Pinpoint the cell where the given text exists, returning its (X, Y) midpoint coordinate. 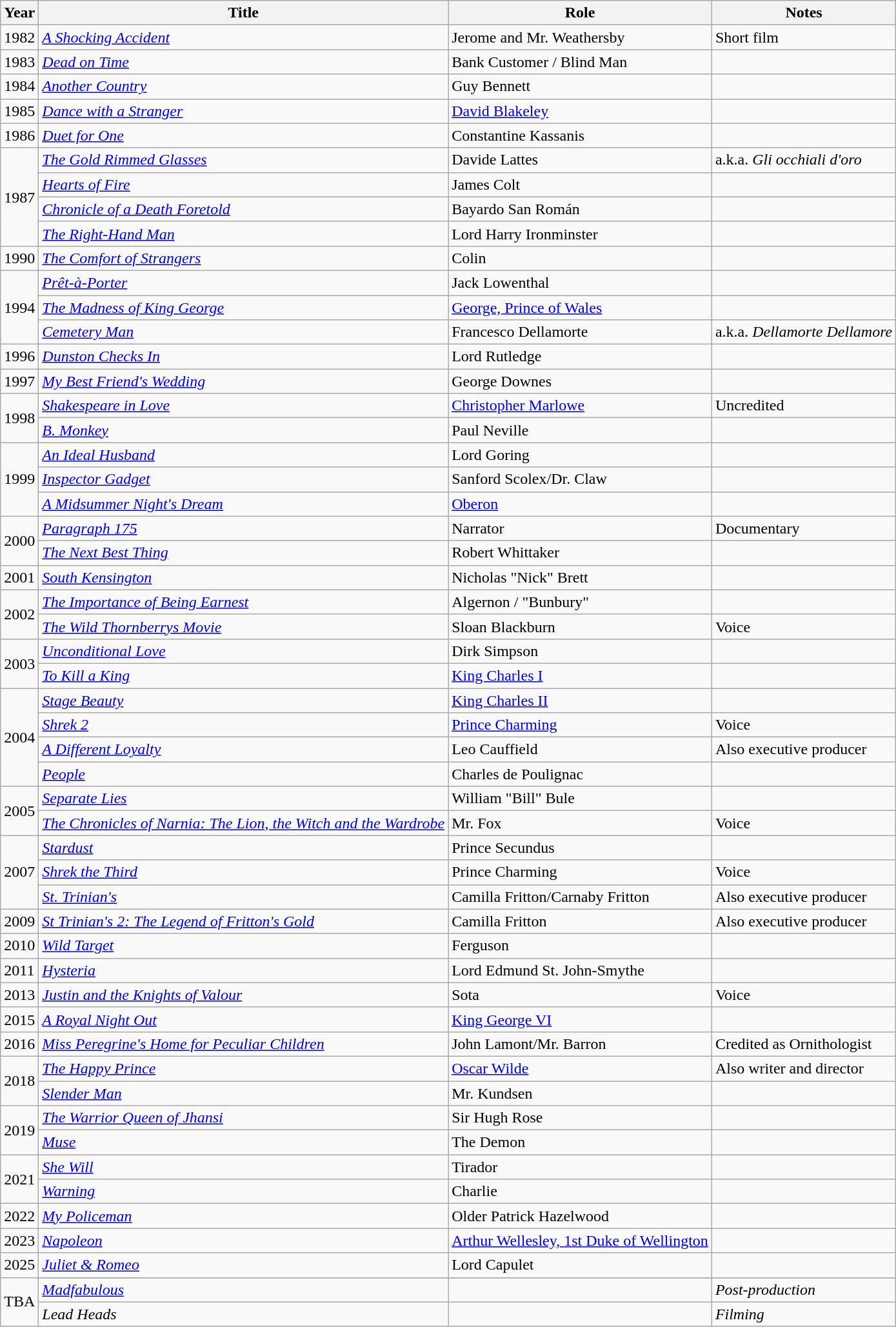
B. Monkey (244, 430)
A Different Loyalty (244, 750)
Paul Neville (581, 430)
The Right-Hand Man (244, 234)
Lord Capulet (581, 1265)
Lord Edmund St. John-Smythe (581, 970)
The Comfort of Strangers (244, 258)
2016 (19, 1044)
William "Bill" Bule (581, 799)
Inspector Gadget (244, 479)
1987 (19, 197)
The Next Best Thing (244, 553)
Mr. Kundsen (581, 1093)
The Importance of Being Earnest (244, 602)
2000 (19, 541)
Justin and the Knights of Valour (244, 995)
Shrek the Third (244, 872)
1983 (19, 62)
Camilla Fritton/Carnaby Fritton (581, 897)
Bank Customer / Blind Man (581, 62)
Lord Harry Ironminster (581, 234)
Hysteria (244, 970)
Hearts of Fire (244, 185)
The Happy Prince (244, 1068)
The Warrior Queen of Jhansi (244, 1118)
Narrator (581, 528)
Dead on Time (244, 62)
St. Trinian's (244, 897)
Sanford Scolex/Dr. Claw (581, 479)
2007 (19, 872)
2003 (19, 663)
A Midsummer Night's Dream (244, 504)
Another Country (244, 86)
People (244, 774)
Constantine Kassanis (581, 135)
Prêt-à-Porter (244, 283)
South Kensington (244, 577)
Title (244, 13)
1986 (19, 135)
Tirador (581, 1167)
Stage Beauty (244, 700)
1994 (19, 307)
2001 (19, 577)
Muse (244, 1142)
Paragraph 175 (244, 528)
2013 (19, 995)
a.k.a. Gli occhiali d'oro (804, 160)
Chronicle of a Death Foretold (244, 209)
George, Prince of Wales (581, 308)
Wild Target (244, 946)
Prince Secundus (581, 848)
Role (581, 13)
Notes (804, 13)
Lead Heads (244, 1314)
James Colt (581, 185)
John Lamont/Mr. Barron (581, 1044)
Also writer and director (804, 1068)
Davide Lattes (581, 160)
Christopher Marlowe (581, 406)
King George VI (581, 1019)
My Best Friend's Wedding (244, 381)
Sir Hugh Rose (581, 1118)
Arthur Wellesley, 1st Duke of Wellington (581, 1241)
Mr. Fox (581, 823)
1997 (19, 381)
1990 (19, 258)
2009 (19, 921)
To Kill a King (244, 675)
Robert Whittaker (581, 553)
2022 (19, 1216)
George Downes (581, 381)
2005 (19, 811)
Miss Peregrine's Home for Peculiar Children (244, 1044)
King Charles II (581, 700)
The Demon (581, 1142)
Shakespeare in Love (244, 406)
2015 (19, 1019)
Dunston Checks In (244, 357)
Oberon (581, 504)
Filming (804, 1314)
1984 (19, 86)
1982 (19, 37)
Dance with a Stranger (244, 111)
David Blakeley (581, 111)
2021 (19, 1179)
Duet for One (244, 135)
Sloan Blackburn (581, 626)
Juliet & Romeo (244, 1265)
Jack Lowenthal (581, 283)
A Shocking Accident (244, 37)
Jerome and Mr. Weathersby (581, 37)
Madfabulous (244, 1290)
Year (19, 13)
Unconditional Love (244, 651)
King Charles I (581, 675)
Guy Bennett (581, 86)
The Wild Thornberrys Movie (244, 626)
1996 (19, 357)
An Ideal Husband (244, 455)
She Will (244, 1167)
The Chronicles of Narnia: The Lion, the Witch and the Wardrobe (244, 823)
Charlie (581, 1192)
Nicholas "Nick" Brett (581, 577)
Napoleon (244, 1241)
2018 (19, 1081)
Colin (581, 258)
Lord Goring (581, 455)
Bayardo San Román (581, 209)
Slender Man (244, 1093)
2025 (19, 1265)
Short film (804, 37)
Shrek 2 (244, 725)
Francesco Dellamorte (581, 332)
Separate Lies (244, 799)
Uncredited (804, 406)
1998 (19, 418)
My Policeman (244, 1216)
TBA (19, 1302)
The Gold Rimmed Glasses (244, 160)
The Madness of King George (244, 308)
Credited as Ornithologist (804, 1044)
Cemetery Man (244, 332)
Algernon / "Bunbury" (581, 602)
Lord Rutledge (581, 357)
1999 (19, 479)
Ferguson (581, 946)
2004 (19, 737)
Oscar Wilde (581, 1068)
a.k.a. Dellamorte Dellamore (804, 332)
St Trinian's 2: The Legend of Fritton's Gold (244, 921)
Documentary (804, 528)
2010 (19, 946)
2023 (19, 1241)
Leo Cauffield (581, 750)
Stardust (244, 848)
Charles de Poulignac (581, 774)
A Royal Night Out (244, 1019)
Warning (244, 1192)
Dirk Simpson (581, 651)
2011 (19, 970)
Sota (581, 995)
1985 (19, 111)
Camilla Fritton (581, 921)
2019 (19, 1130)
2002 (19, 614)
Older Patrick Hazelwood (581, 1216)
Post-production (804, 1290)
